Return the [X, Y] coordinate for the center point of the cell that contains the specified text.  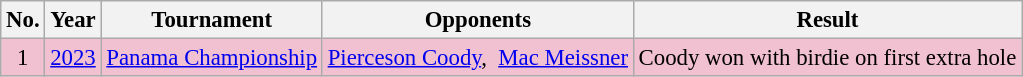
Pierceson Coody, Mac Meissner [478, 58]
Coody won with birdie on first extra hole [827, 58]
2023 [73, 58]
No. [23, 20]
Year [73, 20]
Panama Championship [212, 58]
1 [23, 58]
Result [827, 20]
Opponents [478, 20]
Tournament [212, 20]
